Return (X, Y) of the center of cell containing provided text 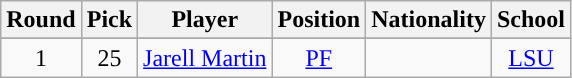
Pick (109, 20)
PF (319, 58)
Player (205, 20)
Round (41, 20)
1 (41, 58)
LSU (530, 58)
Nationality (429, 20)
25 (109, 58)
School (530, 20)
Jarell Martin (205, 58)
Position (319, 20)
